Capture the cell that displays the provided text and extract its (X, Y) central coordinate. 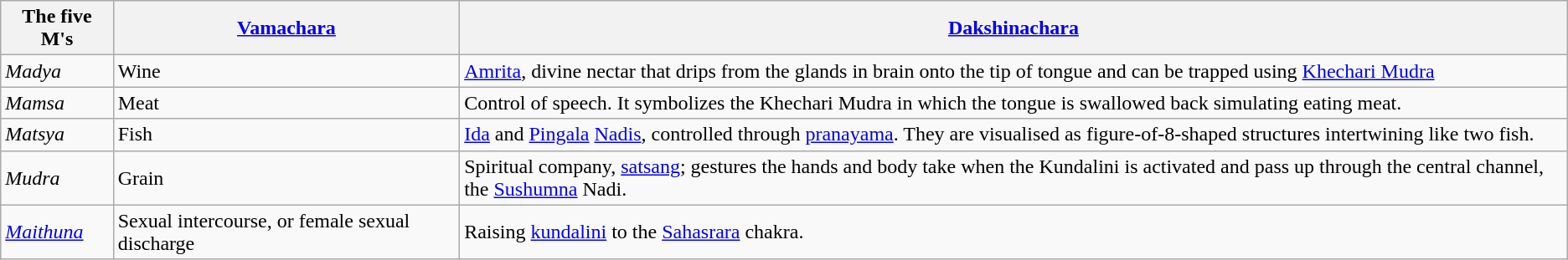
The five M's (57, 28)
Control of speech. It symbolizes the Khechari Mudra in which the tongue is swallowed back simulating eating meat. (1014, 103)
Vamachara (286, 28)
Grain (286, 177)
Dakshinachara (1014, 28)
Mamsa (57, 103)
Mudra (57, 177)
Wine (286, 71)
Madya (57, 71)
Amrita, divine nectar that drips from the glands in brain onto the tip of tongue and can be trapped using Khechari Mudra (1014, 71)
Matsya (57, 135)
Sexual intercourse, or female sexual discharge (286, 232)
Maithuna (57, 232)
Raising kundalini to the Sahasrara chakra. (1014, 232)
Ida and Pingala Nadis, controlled through pranayama. They are visualised as figure-of-8-shaped structures intertwining like two fish. (1014, 135)
Fish (286, 135)
Meat (286, 103)
